Locate the cell with the specified text and output its [x, y] center coordinate. 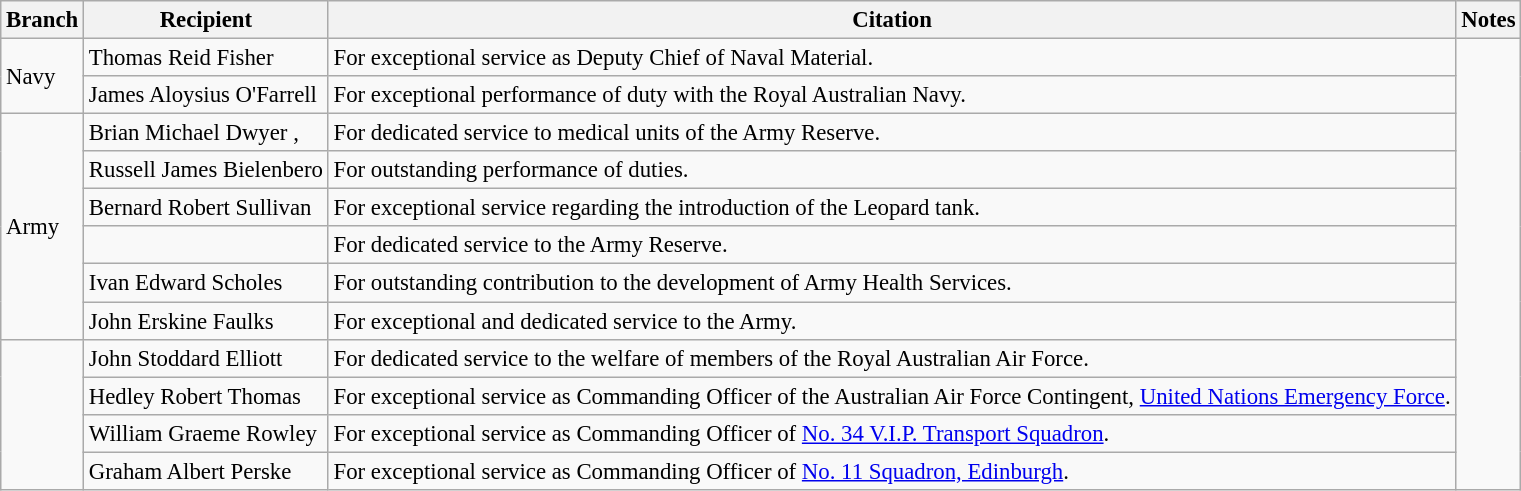
Army [42, 227]
Recipient [206, 20]
For exceptional service as Deputy Chief of Naval Material. [892, 58]
For exceptional service as Commanding Officer of the Australian Air Force Contingent, United Nations Emergency Force. [892, 396]
Branch [42, 20]
Thomas Reid Fisher [206, 58]
Notes [1488, 20]
Graham Albert Perske [206, 471]
John Stoddard Elliott [206, 358]
For exceptional performance of duty with the Royal Australian Navy. [892, 95]
For dedicated service to medical units of the Army Reserve. [892, 133]
Bernard Robert Sullivan [206, 208]
For dedicated service to the Army Reserve. [892, 245]
Navy [42, 76]
James Aloysius O'Farrell [206, 95]
For exceptional service as Commanding Officer of No. 11 Squadron, Edinburgh. [892, 471]
For outstanding contribution to the development of Army Health Services. [892, 283]
Brian Michael Dwyer , [206, 133]
John Erskine Faulks [206, 321]
Citation [892, 20]
Hedley Robert Thomas [206, 396]
For exceptional service regarding the introduction of the Leopard tank. [892, 208]
Russell James Bielenbero [206, 170]
Ivan Edward Scholes [206, 283]
For outstanding performance of duties. [892, 170]
For exceptional and dedicated service to the Army. [892, 321]
William Graeme Rowley [206, 433]
For dedicated service to the welfare of members of the Royal Australian Air Force. [892, 358]
For exceptional service as Commanding Officer of No. 34 V.I.P. Transport Squadron. [892, 433]
